Capture the cell that displays the provided text and extract its [x, y] central coordinate. 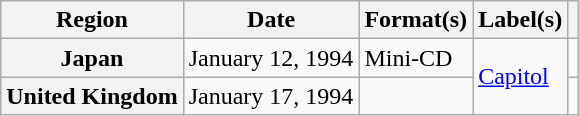
Label(s) [520, 20]
January 12, 1994 [271, 58]
United Kingdom [92, 96]
Capitol [520, 77]
Region [92, 20]
Date [271, 20]
Format(s) [416, 20]
January 17, 1994 [271, 96]
Mini-CD [416, 58]
Japan [92, 58]
